Find where the given text appears and provide that cell's center as (x, y) coordinate. 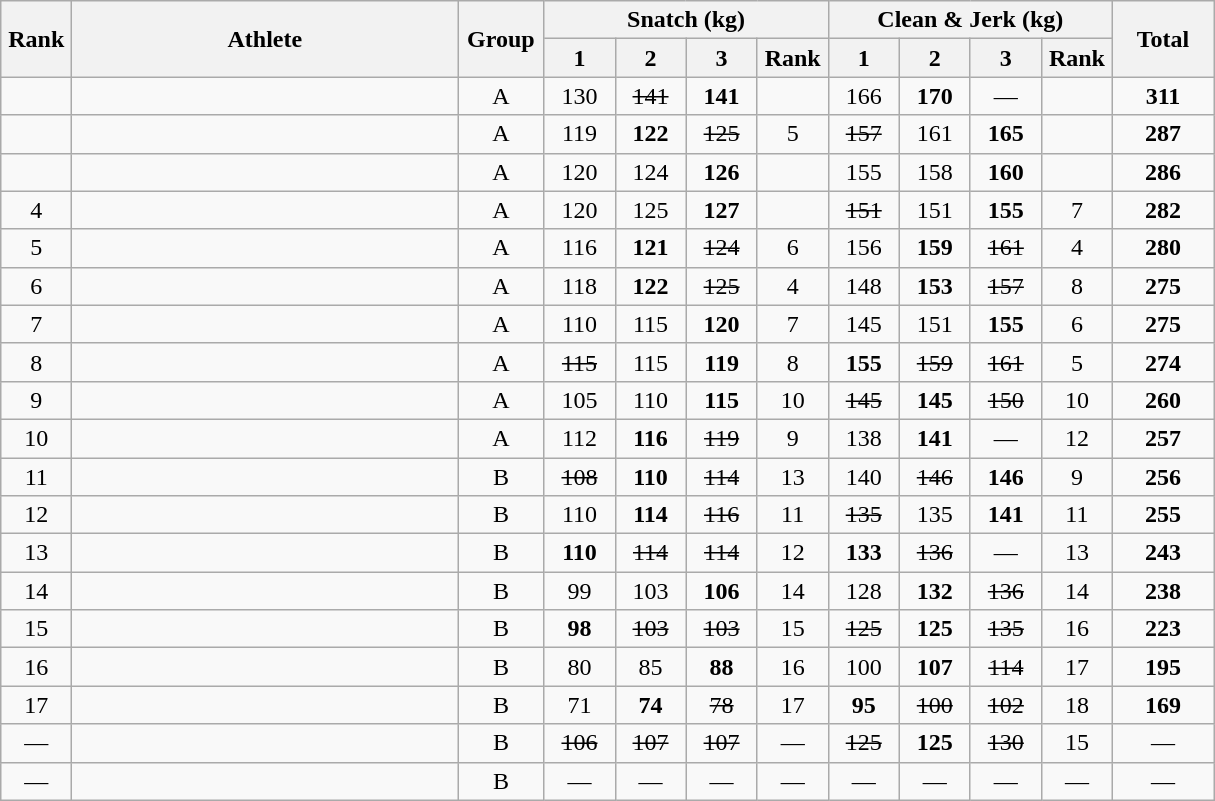
132 (934, 591)
133 (864, 553)
158 (934, 172)
138 (864, 438)
160 (1006, 172)
280 (1162, 248)
78 (722, 705)
257 (1162, 438)
156 (864, 248)
105 (580, 400)
195 (1162, 667)
148 (864, 286)
256 (1162, 477)
169 (1162, 705)
128 (864, 591)
140 (864, 477)
98 (580, 629)
71 (580, 705)
74 (650, 705)
88 (722, 667)
170 (934, 96)
85 (650, 667)
18 (1076, 705)
Snatch (kg) (686, 20)
Total (1162, 39)
102 (1006, 705)
80 (580, 667)
108 (580, 477)
150 (1006, 400)
260 (1162, 400)
166 (864, 96)
Clean & Jerk (kg) (970, 20)
274 (1162, 362)
255 (1162, 515)
311 (1162, 96)
99 (580, 591)
165 (1006, 134)
127 (722, 210)
238 (1162, 591)
Athlete (265, 39)
112 (580, 438)
153 (934, 286)
121 (650, 248)
287 (1162, 134)
126 (722, 172)
282 (1162, 210)
Group (501, 39)
118 (580, 286)
223 (1162, 629)
95 (864, 705)
286 (1162, 172)
243 (1162, 553)
